Provide the [x, y] coordinate of the cell's center where the given text is located.  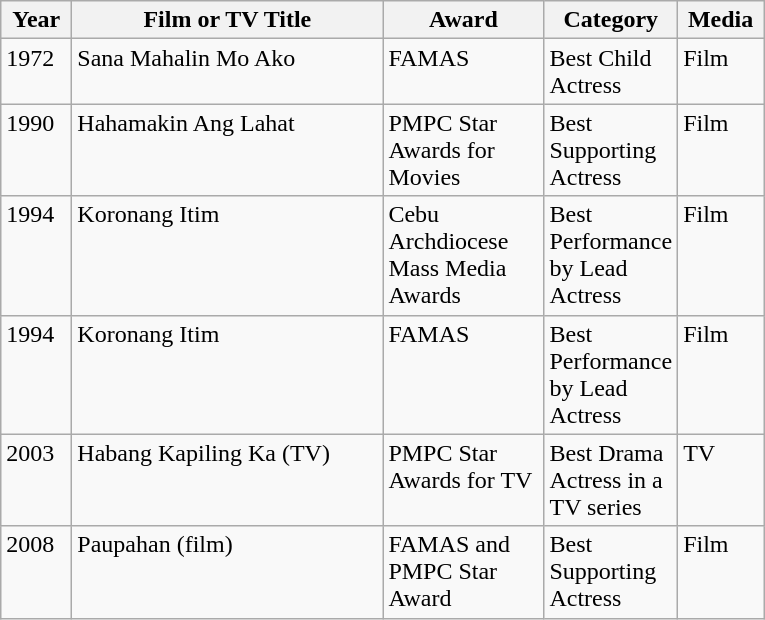
Media [721, 20]
PMPC Star Awards for Movies [464, 150]
Habang Kapiling Ka (TV) [228, 480]
Film or TV Title [228, 20]
1972 [36, 72]
Best Drama Actress in a TV series [611, 480]
Best Child Actress [611, 72]
Year [36, 20]
Cebu Archdiocese Mass Media Awards [464, 256]
FAMAS and PMPC Star Award [464, 572]
Hahamakin Ang Lahat [228, 150]
2008 [36, 572]
1990 [36, 150]
TV [721, 480]
2003 [36, 480]
Sana Mahalin Mo Ako [228, 72]
Paupahan (film) [228, 572]
PMPC Star Awards for TV [464, 480]
Category [611, 20]
Award [464, 20]
